From the cell containing the given text, extract its center point as (x, y) coordinate. 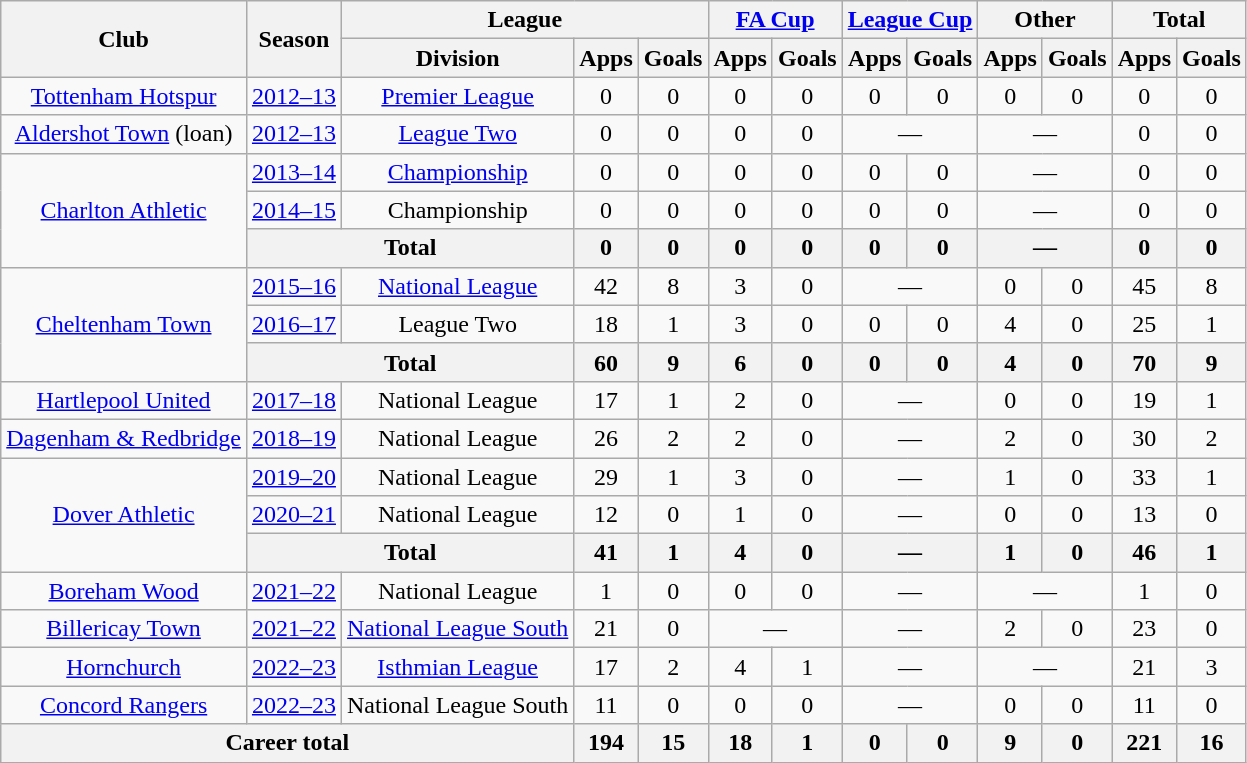
221 (1144, 743)
Concord Rangers (124, 705)
Hartlepool United (124, 400)
70 (1144, 362)
194 (606, 743)
46 (1144, 553)
12 (606, 515)
25 (1144, 324)
2020–21 (294, 515)
Aldershot Town (loan) (124, 134)
2016–17 (294, 324)
FA Cup (775, 20)
Division (457, 58)
26 (606, 438)
Dover Athletic (124, 515)
2018–19 (294, 438)
Premier League (457, 96)
Other (1045, 20)
16 (1212, 743)
Hornchurch (124, 667)
6 (740, 362)
Billericay Town (124, 629)
23 (1144, 629)
60 (606, 362)
42 (606, 286)
19 (1144, 400)
2014–15 (294, 210)
Charlton Athletic (124, 210)
2015–16 (294, 286)
2019–20 (294, 477)
Career total (288, 743)
2013–14 (294, 172)
2017–18 (294, 400)
League (524, 20)
15 (673, 743)
41 (606, 553)
Dagenham & Redbridge (124, 438)
30 (1144, 438)
Tottenham Hotspur (124, 96)
League Cup (910, 20)
Boreham Wood (124, 591)
33 (1144, 477)
Cheltenham Town (124, 324)
13 (1144, 515)
45 (1144, 286)
Season (294, 39)
Isthmian League (457, 667)
Club (124, 39)
29 (606, 477)
